Return [x, y] of the center of cell containing provided text 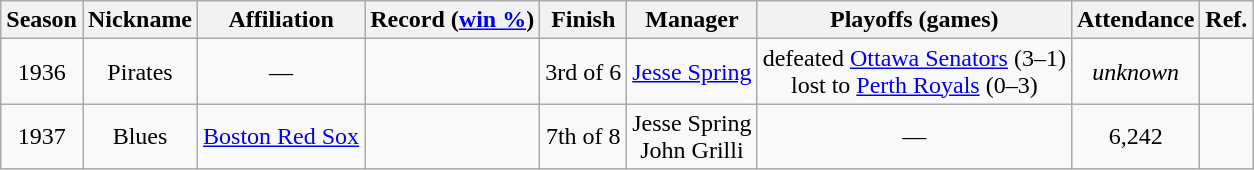
Record (win %) [452, 20]
defeated Ottawa Senators (3–1)lost to Perth Royals (0–3) [914, 72]
Blues [140, 136]
Boston Red Sox [282, 136]
Ref. [1226, 20]
7th of 8 [584, 136]
1936 [42, 72]
Season [42, 20]
Finish [584, 20]
Jesse SpringJohn Grilli [692, 136]
3rd of 6 [584, 72]
Attendance [1135, 20]
1937 [42, 136]
Affiliation [282, 20]
Pirates [140, 72]
Nickname [140, 20]
6,242 [1135, 136]
Manager [692, 20]
unknown [1135, 72]
Playoffs (games) [914, 20]
Jesse Spring [692, 72]
